Detect which cell encompasses the target text, then output its (X, Y) center coordinate. 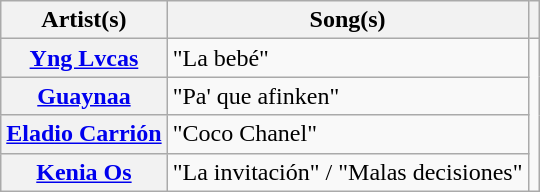
Song(s) (348, 20)
"La invitación" / "Malas decisiones" (348, 172)
Guaynaa (84, 96)
"Pa' que afinken" (348, 96)
Yng Lvcas (84, 58)
Kenia Os (84, 172)
"Coco Chanel" (348, 134)
Eladio Carrión (84, 134)
Artist(s) (84, 20)
"La bebé" (348, 58)
